For the text-containing cell, return its midpoint in [X, Y] coordinate format. 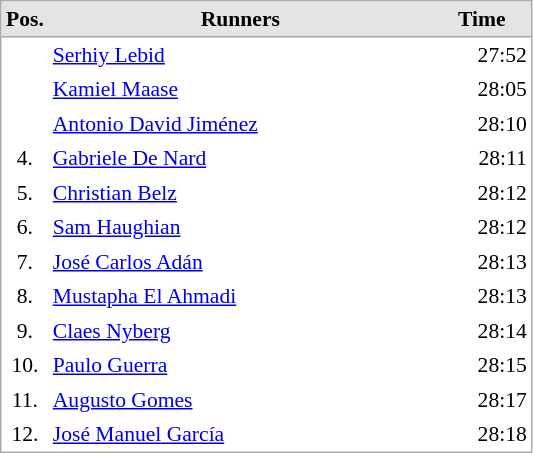
28:11 [482, 158]
12. [26, 434]
28:15 [482, 365]
Time [482, 20]
27:52 [482, 55]
28:14 [482, 331]
Serhiy Lebid [240, 55]
28:18 [482, 434]
Antonio David Jiménez [240, 123]
José Manuel García [240, 434]
Paulo Guerra [240, 365]
Mustapha El Ahmadi [240, 296]
4. [26, 158]
Augusto Gomes [240, 399]
Runners [240, 20]
9. [26, 331]
José Carlos Adán [240, 261]
Gabriele De Nard [240, 158]
Pos. [26, 20]
7. [26, 261]
Claes Nyberg [240, 331]
Kamiel Maase [240, 89]
Sam Haughian [240, 227]
Christian Belz [240, 193]
11. [26, 399]
6. [26, 227]
10. [26, 365]
5. [26, 193]
28:17 [482, 399]
28:10 [482, 123]
28:05 [482, 89]
8. [26, 296]
